From the cell containing the given text, extract its center point as [x, y] coordinate. 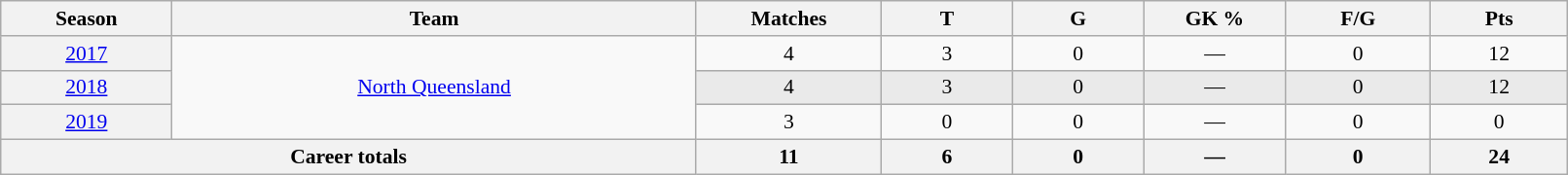
GK % [1215, 18]
24 [1499, 157]
11 [788, 157]
T [948, 18]
G [1078, 18]
2019 [87, 122]
Team [434, 18]
Season [87, 18]
Career totals [348, 157]
F/G [1358, 18]
2018 [87, 87]
Matches [788, 18]
North Queensland [434, 87]
2017 [87, 53]
Pts [1499, 18]
6 [948, 157]
